Find where the given text appears and provide that cell's center as (x, y) coordinate. 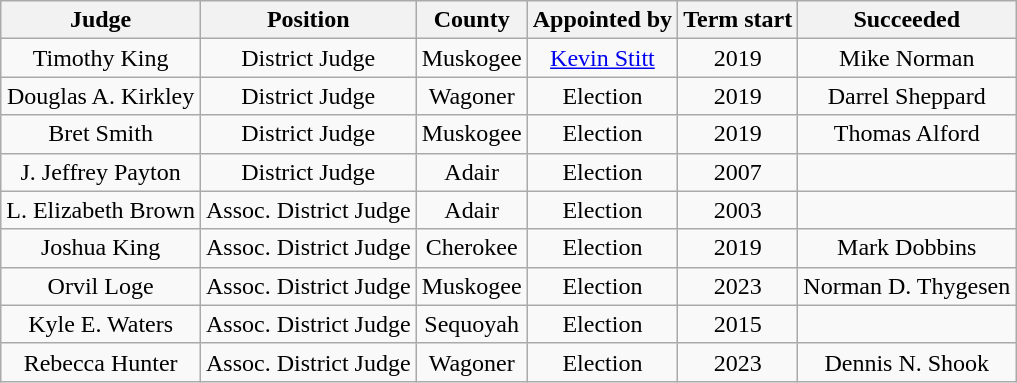
Joshua King (101, 248)
2003 (738, 210)
Norman D. Thygesen (907, 286)
Kevin Stitt (602, 58)
Position (308, 20)
Term start (738, 20)
Dennis N. Shook (907, 362)
Cherokee (472, 248)
Kyle E. Waters (101, 324)
Sequoyah (472, 324)
J. Jeffrey Payton (101, 172)
2015 (738, 324)
Thomas Alford (907, 134)
Appointed by (602, 20)
Judge (101, 20)
Rebecca Hunter (101, 362)
Darrel Sheppard (907, 96)
Succeeded (907, 20)
Orvil Loge (101, 286)
L. Elizabeth Brown (101, 210)
Timothy King (101, 58)
Bret Smith (101, 134)
Mike Norman (907, 58)
County (472, 20)
Douglas A. Kirkley (101, 96)
Mark Dobbins (907, 248)
2007 (738, 172)
